For the text-containing cell, return its midpoint in (x, y) coordinate format. 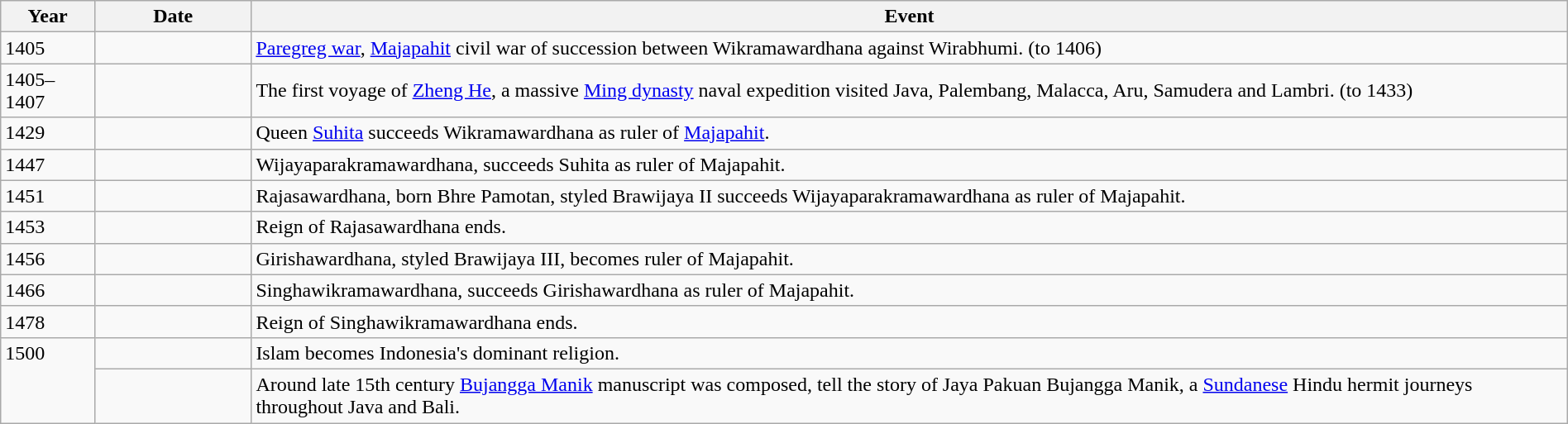
Event (910, 17)
Paregreg war, Majapahit civil war of succession between Wikramawardhana against Wirabhumi. (to 1406) (910, 48)
1500 (48, 380)
Singhawikramawardhana, succeeds Girishawardhana as ruler of Majapahit. (910, 290)
1466 (48, 290)
Year (48, 17)
1456 (48, 259)
1429 (48, 133)
The first voyage of Zheng He, a massive Ming dynasty naval expedition visited Java, Palembang, Malacca, Aru, Samudera and Lambri. (to 1433) (910, 91)
Girishawardhana, styled Brawijaya III, becomes ruler of Majapahit. (910, 259)
Reign of Rajasawardhana ends. (910, 227)
1405–1407 (48, 91)
Reign of Singhawikramawardhana ends. (910, 322)
1451 (48, 196)
Queen Suhita succeeds Wikramawardhana as ruler of Majapahit. (910, 133)
1447 (48, 164)
Islam becomes Indonesia's dominant religion. (910, 353)
Rajasawardhana, born Bhre Pamotan, styled Brawijaya II succeeds Wijayaparakramawardhana as ruler of Majapahit. (910, 196)
Wijayaparakramawardhana, succeeds Suhita as ruler of Majapahit. (910, 164)
Date (172, 17)
1405 (48, 48)
1453 (48, 227)
1478 (48, 322)
